Pinpoint the cell where the given text exists, returning its [x, y] midpoint coordinate. 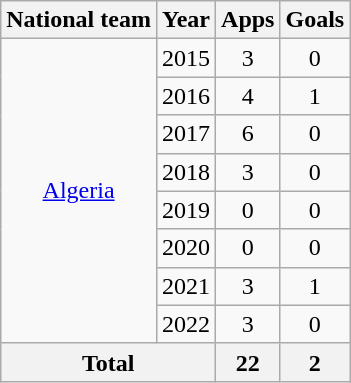
2017 [186, 134]
2022 [186, 324]
Algeria [79, 191]
2015 [186, 58]
4 [248, 96]
2 [315, 362]
2016 [186, 96]
Year [186, 20]
2018 [186, 172]
National team [79, 20]
2019 [186, 210]
Goals [315, 20]
22 [248, 362]
2021 [186, 286]
Apps [248, 20]
Total [108, 362]
2020 [186, 248]
6 [248, 134]
